From the cell containing the given text, extract its center point as [x, y] coordinate. 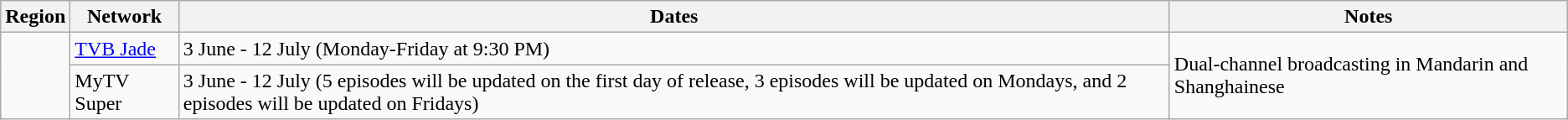
MyTV Super [124, 92]
Network [124, 17]
3 June - 12 July (Monday-Friday at 9:30 PM) [673, 49]
TVB Jade [124, 49]
Dates [673, 17]
Region [35, 17]
Notes [1369, 17]
Dual-channel broadcasting in Mandarin and Shanghainese [1369, 76]
